For the text-containing cell, return its midpoint in (x, y) coordinate format. 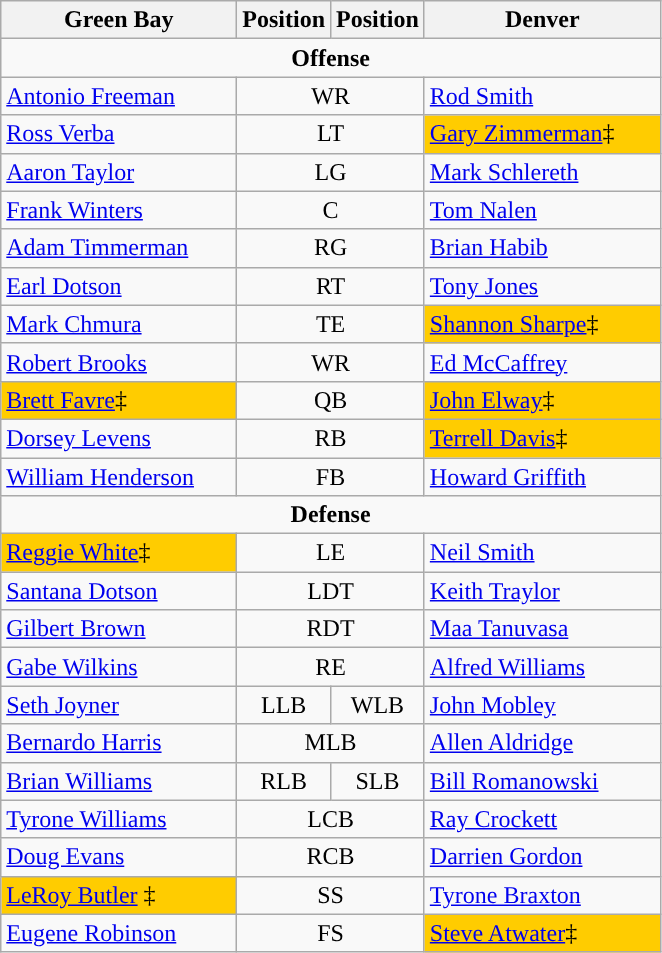
Tyrone Williams (119, 819)
Maa Tanuvasa (542, 629)
Tony Jones (542, 286)
LLB (284, 705)
Santana Dotson (119, 591)
John Elway‡ (542, 400)
C (331, 210)
MLB (331, 743)
Alfred Williams (542, 667)
Neil Smith (542, 553)
SS (331, 895)
Ray Crockett (542, 819)
FB (331, 477)
WLB (378, 705)
RT (331, 286)
Reggie White‡ (119, 553)
RB (331, 438)
John Mobley (542, 705)
Eugene Robinson (119, 933)
Antonio Freeman (119, 96)
Seth Joyner (119, 705)
RG (331, 248)
Robert Brooks (119, 362)
Doug Evans (119, 857)
LeRoy Butler ‡ (119, 895)
RLB (284, 781)
Frank Winters (119, 210)
RCB (331, 857)
Brian Williams (119, 781)
Offense (331, 58)
Bernardo Harris (119, 743)
Rod Smith (542, 96)
Defense (331, 515)
Dorsey Levens (119, 438)
Aaron Taylor (119, 172)
Gilbert Brown (119, 629)
Tyrone Braxton (542, 895)
QB (331, 400)
Terrell Davis‡ (542, 438)
Mark Chmura (119, 324)
LE (331, 553)
Gary Zimmerman‡ (542, 134)
Brett Favre‡ (119, 400)
Keith Traylor (542, 591)
Allen Aldridge (542, 743)
Bill Romanowski (542, 781)
LCB (331, 819)
FS (331, 933)
Earl Dotson (119, 286)
LT (331, 134)
Adam Timmerman (119, 248)
Ed McCaffrey (542, 362)
LG (331, 172)
Shannon Sharpe‡ (542, 324)
Darrien Gordon (542, 857)
Mark Schlereth (542, 172)
Brian Habib (542, 248)
TE (331, 324)
Howard Griffith (542, 477)
Green Bay (119, 20)
Steve Atwater‡ (542, 933)
RDT (331, 629)
Gabe Wilkins (119, 667)
Ross Verba (119, 134)
SLB (378, 781)
LDT (331, 591)
Tom Nalen (542, 210)
Denver (542, 20)
William Henderson (119, 477)
RE (331, 667)
